Scan for the cell matching the given text and deliver its [x, y] coordinate at center. 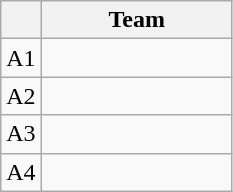
A1 [21, 58]
A4 [21, 172]
A3 [21, 134]
Team [136, 20]
A2 [21, 96]
